Determine the [x, y] coordinate at the center of the cell enclosing the given text.  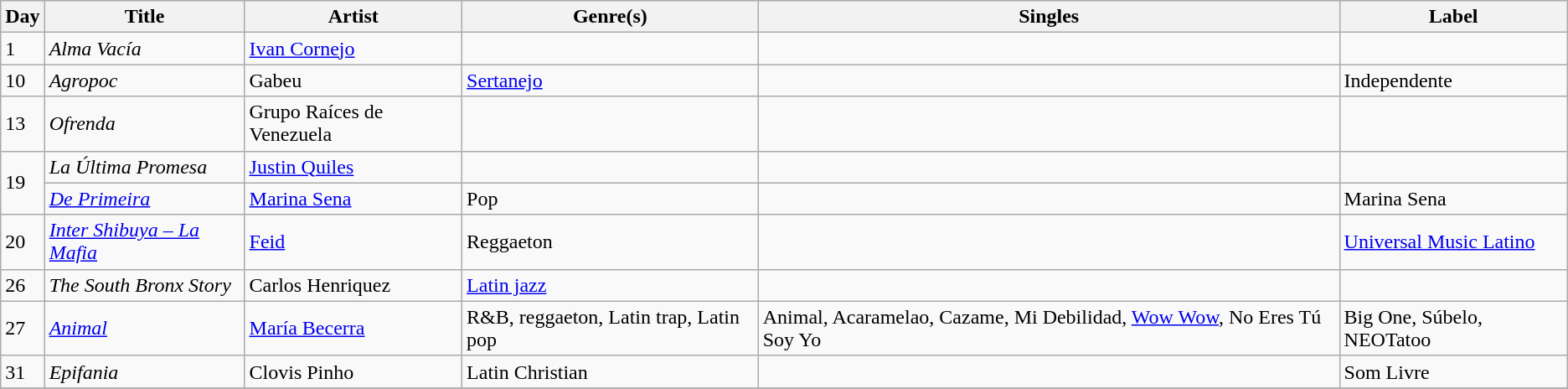
Genre(s) [611, 17]
Alma Vacía [144, 49]
Pop [611, 199]
María Becerra [353, 329]
Ivan Cornejo [353, 49]
Artist [353, 17]
Sertanejo [611, 80]
27 [23, 329]
20 [23, 241]
13 [23, 124]
R&B, reggaeton, Latin trap, Latin pop [611, 329]
Animal [144, 329]
Agropoc [144, 80]
1 [23, 49]
Animal, Acaramelao, Cazame, Mi Debilidad, Wow Wow, No Eres Tú Soy Yo [1049, 329]
Ofrenda [144, 124]
Latin Christian [611, 371]
De Primeira [144, 199]
The South Bronx Story [144, 285]
La Última Promesa [144, 167]
Epifania [144, 371]
Grupo Raíces de Venezuela [353, 124]
Gabeu [353, 80]
Feid [353, 241]
Inter Shibuya – La Mafia [144, 241]
Latin jazz [611, 285]
Universal Music Latino [1453, 241]
Carlos Henriquez [353, 285]
Big One, Súbelo, NEOTatoo [1453, 329]
26 [23, 285]
Clovis Pinho [353, 371]
Title [144, 17]
Justin Quiles [353, 167]
Singles [1049, 17]
10 [23, 80]
Som Livre [1453, 371]
Day [23, 17]
Reggaeton [611, 241]
Independente [1453, 80]
Label [1453, 17]
19 [23, 183]
31 [23, 371]
